Search for the cell housing the specified text and yield its [x, y] center coordinate. 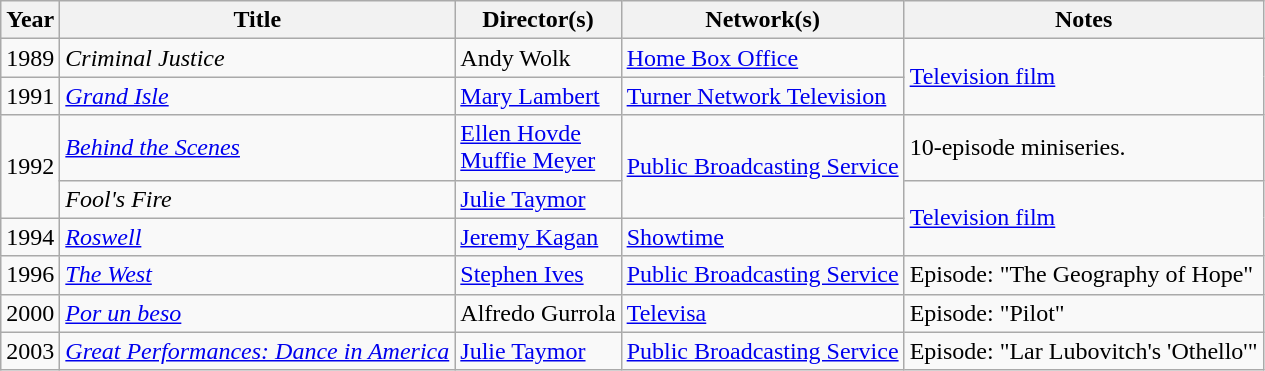
Fool's Fire [258, 199]
1989 [30, 58]
1992 [30, 166]
Alfredo Gurrola [538, 313]
Director(s) [538, 20]
1991 [30, 96]
2000 [30, 313]
Grand Isle [258, 96]
Home Box Office [762, 58]
The West [258, 275]
1996 [30, 275]
Episode: "The Geography of Hope" [1084, 275]
Network(s) [762, 20]
Title [258, 20]
Great Performances: Dance in America [258, 351]
Televisa [762, 313]
Mary Lambert [538, 96]
Episode: "Lar Lubovitch's 'Othello'" [1084, 351]
Por un beso [258, 313]
Roswell [258, 237]
Notes [1084, 20]
Year [30, 20]
Jeremy Kagan [538, 237]
Turner Network Television [762, 96]
Ellen HovdeMuffie Meyer [538, 148]
Stephen Ives [538, 275]
Episode: "Pilot" [1084, 313]
Showtime [762, 237]
Behind the Scenes [258, 148]
Andy Wolk [538, 58]
Criminal Justice [258, 58]
10-episode miniseries. [1084, 148]
2003 [30, 351]
1994 [30, 237]
